Find where the given text appears and provide that cell's center as [X, Y] coordinate. 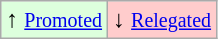
↓ Relegated [162, 20]
↑ Promoted [54, 20]
